Capture the cell that displays the provided text and extract its (X, Y) central coordinate. 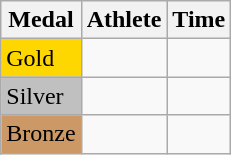
Bronze (41, 134)
Gold (41, 58)
Athlete (124, 20)
Time (199, 20)
Silver (41, 96)
Medal (41, 20)
